For the text-containing cell, return its midpoint in (X, Y) coordinate format. 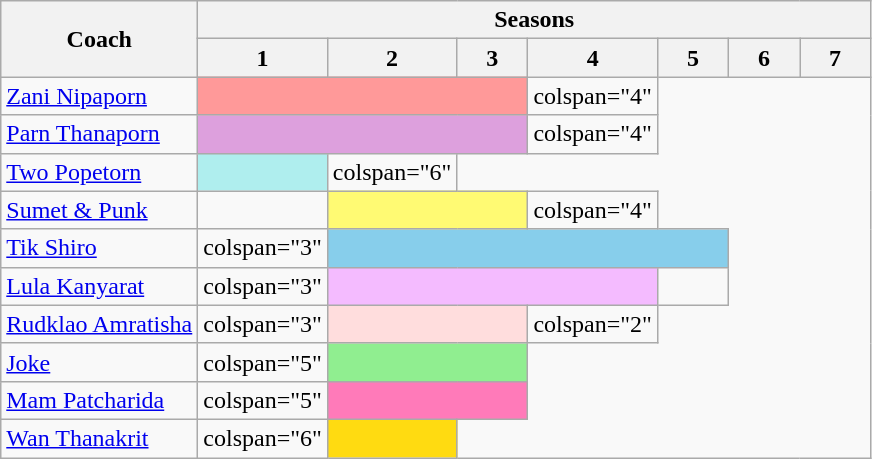
colspan="2" (593, 324)
Wan Thanakrit (100, 438)
Sumet & Punk (100, 210)
Tik Shiro (100, 248)
Zani Nipaporn (100, 96)
1 (263, 58)
Mam Patcharida (100, 400)
Lula Kanyarat (100, 286)
2 (392, 58)
7 (836, 58)
Rudklao Amratisha (100, 324)
5 (692, 58)
4 (593, 58)
Joke (100, 362)
Coach (100, 39)
3 (492, 58)
Two Popetorn (100, 172)
Seasons (534, 20)
6 (764, 58)
Parn Thanaporn (100, 134)
